Determine the [x, y] coordinate at the center of the cell enclosing the given text.  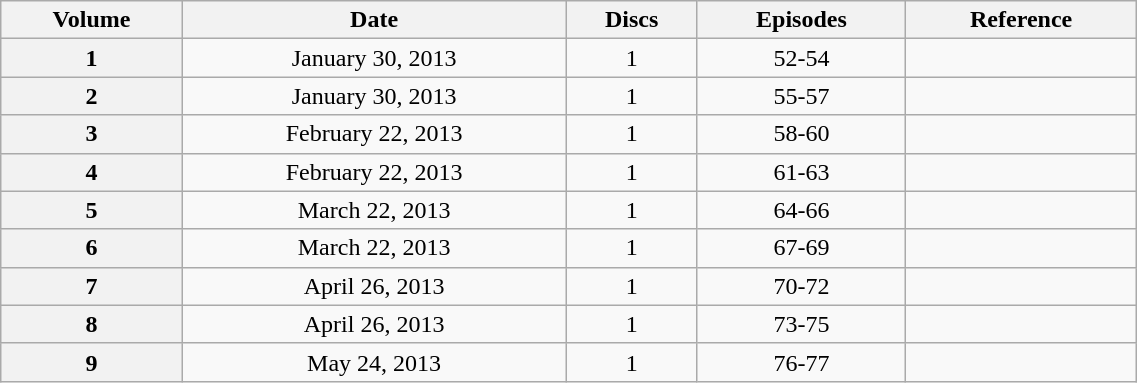
58-60 [801, 134]
73-75 [801, 324]
55-57 [801, 96]
Volume [92, 20]
9 [92, 362]
7 [92, 286]
6 [92, 248]
70-72 [801, 286]
8 [92, 324]
Date [374, 20]
52-54 [801, 58]
4 [92, 172]
76-77 [801, 362]
67-69 [801, 248]
61-63 [801, 172]
Episodes [801, 20]
3 [92, 134]
Discs [632, 20]
2 [92, 96]
5 [92, 210]
May 24, 2013 [374, 362]
Reference [1020, 20]
64-66 [801, 210]
